Capture the cell that displays the provided text and extract its [X, Y] central coordinate. 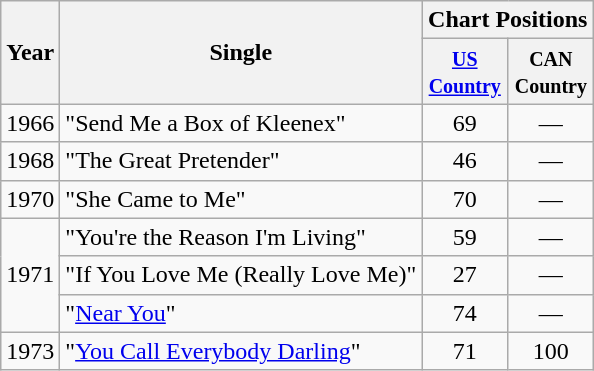
"She Came to Me" [241, 199]
100 [551, 351]
74 [465, 313]
"Near You" [241, 313]
"You're the Reason I'm Living" [241, 237]
27 [465, 275]
46 [465, 161]
"The Great Pretender" [241, 161]
Chart Positions [508, 20]
"If You Love Me (Really Love Me)" [241, 275]
Single [241, 52]
Year [30, 52]
1971 [30, 275]
1966 [30, 123]
70 [465, 199]
71 [465, 351]
"You Call Everybody Darling" [241, 351]
59 [465, 237]
1968 [30, 161]
1970 [30, 199]
"Send Me a Box of Kleenex" [241, 123]
US Country [465, 72]
69 [465, 123]
1973 [30, 351]
CAN Country [551, 72]
